From the cell containing the given text, extract its center point as (X, Y) coordinate. 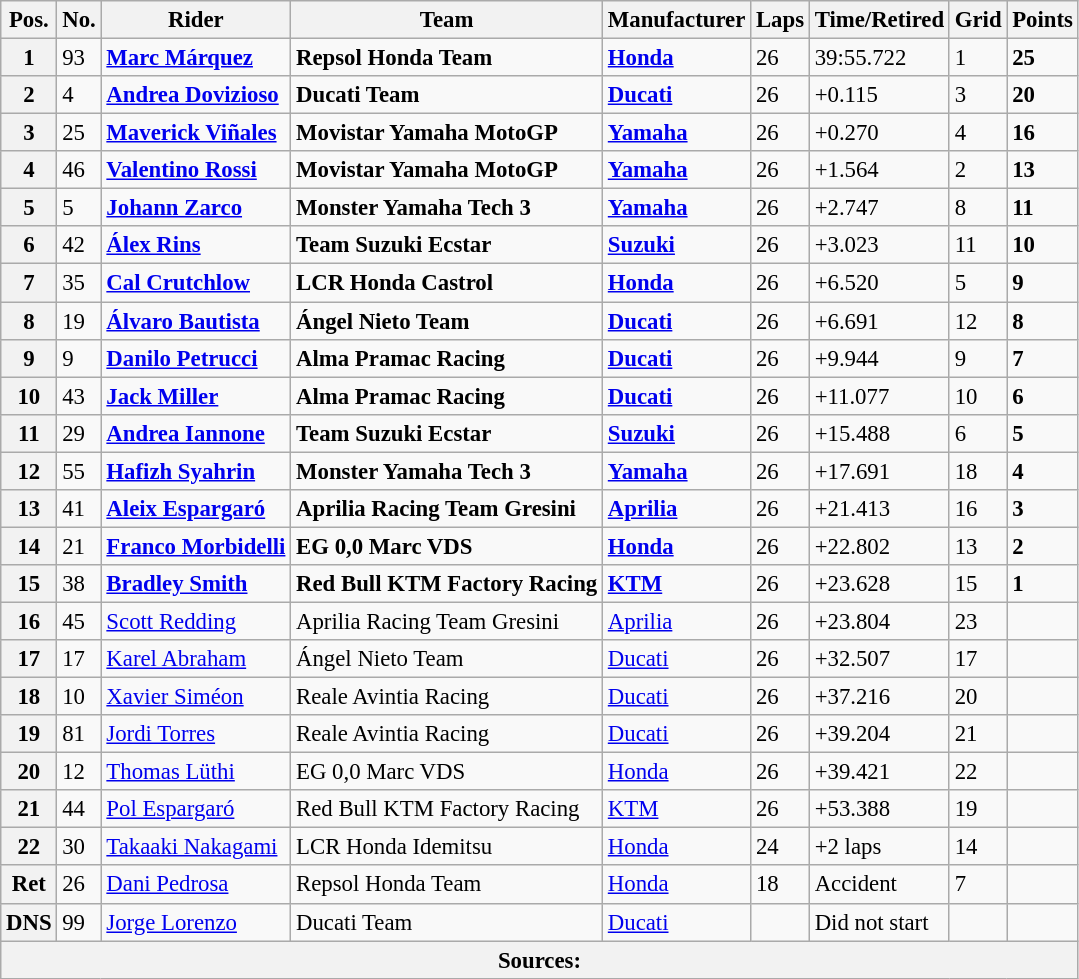
29 (79, 433)
LCR Honda Castrol (447, 283)
DNS (29, 922)
Franco Morbidelli (196, 546)
+15.488 (879, 433)
+39.421 (879, 772)
+39.204 (879, 734)
Points (1042, 20)
Xavier Siméon (196, 697)
Álex Rins (196, 245)
Danilo Petrucci (196, 358)
Álvaro Bautista (196, 321)
+32.507 (879, 659)
+1.564 (879, 170)
Jordi Torres (196, 734)
+2.747 (879, 208)
Pol Espargaró (196, 809)
46 (79, 170)
Laps (780, 20)
23 (978, 621)
+0.270 (879, 133)
Bradley Smith (196, 584)
42 (79, 245)
Andrea Dovizioso (196, 95)
+6.520 (879, 283)
Jack Miller (196, 396)
+17.691 (879, 471)
35 (79, 283)
Manufacturer (677, 20)
93 (79, 58)
Rider (196, 20)
45 (79, 621)
+22.802 (879, 546)
Thomas Lüthi (196, 772)
+6.691 (879, 321)
41 (79, 509)
+21.413 (879, 509)
Pos. (29, 20)
Ret (29, 885)
38 (79, 584)
Hafizh Syahrin (196, 471)
+53.388 (879, 809)
Accident (879, 885)
Did not start (879, 922)
LCR Honda Idemitsu (447, 847)
+23.628 (879, 584)
Dani Pedrosa (196, 885)
+11.077 (879, 396)
+37.216 (879, 697)
Sources: (540, 960)
Aleix Espargaró (196, 509)
44 (79, 809)
43 (79, 396)
Time/Retired (879, 20)
99 (79, 922)
+3.023 (879, 245)
81 (79, 734)
Marc Márquez (196, 58)
Andrea Iannone (196, 433)
Takaaki Nakagami (196, 847)
+0.115 (879, 95)
Johann Zarco (196, 208)
Scott Redding (196, 621)
Team (447, 20)
+2 laps (879, 847)
24 (780, 847)
30 (79, 847)
Cal Crutchlow (196, 283)
Maverick Viñales (196, 133)
No. (79, 20)
Valentino Rossi (196, 170)
Grid (978, 20)
55 (79, 471)
Jorge Lorenzo (196, 922)
39:55.722 (879, 58)
+9.944 (879, 358)
Karel Abraham (196, 659)
+23.804 (879, 621)
